Provide the [X, Y] coordinate of the cell's center where the given text is located.  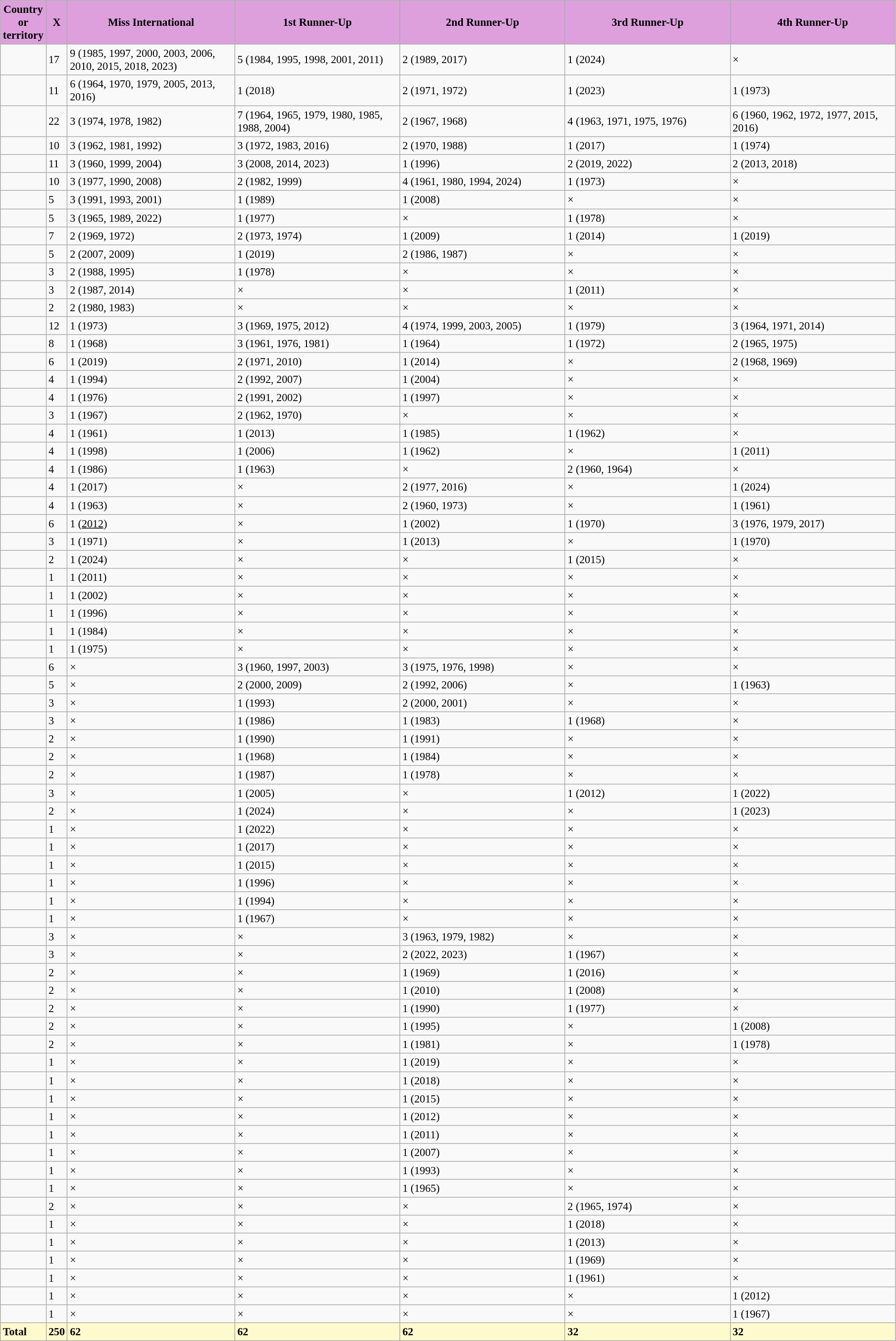
3 (1960, 1997, 2003) [317, 667]
2 (2013, 2018) [813, 164]
Country or territory [23, 22]
3rd Runner-Up [647, 22]
2 (2022, 2023) [482, 955]
2 (1988, 1995) [151, 272]
1 (1964) [482, 344]
2 (1991, 2002) [317, 398]
3 (1960, 1999, 2004) [151, 164]
1 (1971) [151, 541]
1 (1979) [647, 326]
2 (1971, 1972) [482, 91]
3 (1963, 1979, 1982) [482, 937]
3 (1964, 1971, 2014) [813, 326]
22 [56, 121]
4th Runner-Up [813, 22]
1 (2016) [647, 973]
2 (2000, 2009) [317, 685]
2 (1989, 2017) [482, 60]
7 [56, 236]
2 (1965, 1974) [647, 1206]
2 (1973, 1974) [317, 236]
1 (1983) [482, 721]
6 (1964, 1970, 1979, 2005, 2013, 2016) [151, 91]
4 (1963, 1971, 1975, 1976) [647, 121]
8 [56, 344]
2 (2007, 2009) [151, 254]
2 (2000, 2001) [482, 703]
1 (1989) [317, 200]
2 (1960, 1964) [647, 469]
X [56, 22]
1 (1997) [482, 398]
3 (1965, 1989, 2022) [151, 218]
2 (1965, 1975) [813, 344]
3 (1961, 1976, 1981) [317, 344]
3 (1976, 1979, 2017) [813, 523]
3 (1974, 1978, 1982) [151, 121]
1 (1981) [482, 1045]
1 (1972) [647, 344]
1 (2007) [482, 1153]
7 (1964, 1965, 1979, 1980, 1985, 1988, 2004) [317, 121]
6 (1960, 1962, 1972, 1977, 2015, 2016) [813, 121]
1st Runner-Up [317, 22]
1 (1974) [813, 146]
3 (1977, 1990, 2008) [151, 182]
3 (1969, 1975, 2012) [317, 326]
2 (1980, 1983) [151, 308]
1 (2004) [482, 380]
1 (1991) [482, 739]
2 (2019, 2022) [647, 164]
2 (1977, 2016) [482, 488]
2 (1960, 1973) [482, 505]
2nd Runner-Up [482, 22]
9 (1985, 1997, 2000, 2003, 2006, 2010, 2015, 2018, 2023) [151, 60]
2 (1968, 1969) [813, 361]
1 (2009) [482, 236]
2 (1986, 1987) [482, 254]
2 (1962, 1970) [317, 415]
4 (1961, 1980, 1994, 2024) [482, 182]
1 (1985) [482, 434]
2 (1982, 1999) [317, 182]
1 (2006) [317, 451]
4 (1974, 1999, 2003, 2005) [482, 326]
2 (1992, 2006) [482, 685]
12 [56, 326]
2 (1992, 2007) [317, 380]
1 (1965) [482, 1188]
3 (1972, 1983, 2016) [317, 146]
2 (1987, 2014) [151, 290]
2 (1967, 1968) [482, 121]
3 (2008, 2014, 2023) [317, 164]
3 (1962, 1981, 1992) [151, 146]
1 (1976) [151, 398]
1 (1998) [151, 451]
5 (1984, 1995, 1998, 2001, 2011) [317, 60]
1 (2010) [482, 991]
3 (1991, 1993, 2001) [151, 200]
3 (1975, 1976, 1998) [482, 667]
17 [56, 60]
2 (1970, 1988) [482, 146]
1 (1987) [317, 775]
1 (1975) [151, 649]
1 (2005) [317, 793]
2 (1971, 2010) [317, 361]
Miss International [151, 22]
2 (1969, 1972) [151, 236]
1 (1995) [482, 1026]
